Locate the cell with the specified text and output its (x, y) center coordinate. 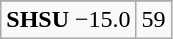
SHSU −15.0 (68, 20)
59 (154, 20)
